Determine the (x, y) coordinate at the center of the cell enclosing the given text.  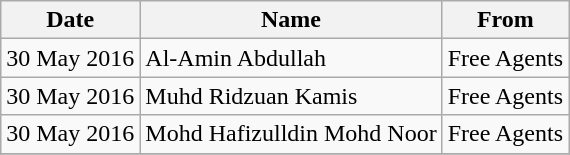
Name (291, 20)
Date (70, 20)
From (505, 20)
Al-Amin Abdullah (291, 58)
Muhd Ridzuan Kamis (291, 96)
Mohd Hafizulldin Mohd Noor (291, 134)
